Output the (X, Y) coordinate of the center of the cell containing the given text.  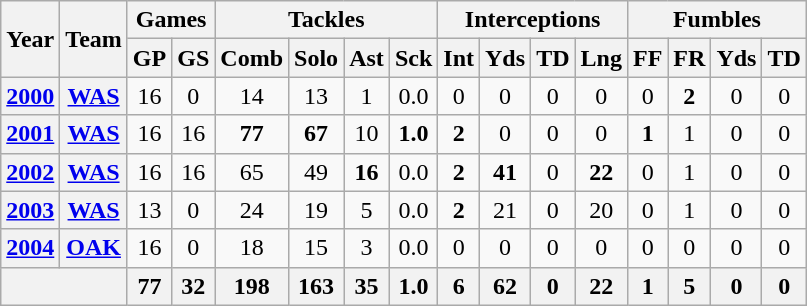
32 (194, 286)
6 (459, 286)
49 (316, 172)
15 (316, 248)
35 (367, 286)
2004 (30, 248)
Int (459, 58)
19 (316, 210)
GS (194, 58)
Lng (601, 58)
Interceptions (533, 20)
FR (690, 58)
Games (170, 20)
FF (647, 58)
62 (506, 286)
Fumbles (716, 20)
Team (94, 39)
Year (30, 39)
Tackles (326, 20)
3 (367, 248)
67 (316, 134)
163 (316, 286)
Comb (252, 58)
Ast (367, 58)
Sck (413, 58)
2002 (30, 172)
20 (601, 210)
OAK (94, 248)
Solo (316, 58)
18 (252, 248)
2000 (30, 96)
24 (252, 210)
10 (367, 134)
65 (252, 172)
14 (252, 96)
198 (252, 286)
GP (149, 58)
21 (506, 210)
2003 (30, 210)
41 (506, 172)
2001 (30, 134)
